Output the (x, y) coordinate of the center of the cell containing the given text.  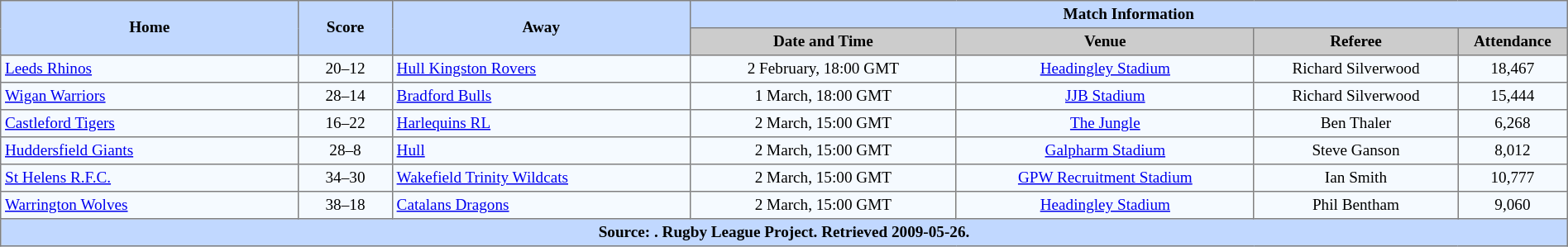
Venue (1105, 41)
Match Information (1128, 15)
Wakefield Trinity Wildcats (541, 178)
Away (541, 28)
9,060 (1513, 205)
16–22 (346, 124)
Date and Time (823, 41)
Galpharm Stadium (1105, 150)
Ben Thaler (1355, 124)
38–18 (346, 205)
Phil Bentham (1355, 205)
Bradford Bulls (541, 96)
Huddersfield Giants (150, 150)
Ian Smith (1355, 178)
6,268 (1513, 124)
28–8 (346, 150)
Wigan Warriors (150, 96)
Home (150, 28)
Attendance (1513, 41)
Catalans Dragons (541, 205)
18,467 (1513, 69)
Score (346, 28)
Hull (541, 150)
Steve Ganson (1355, 150)
20–12 (346, 69)
34–30 (346, 178)
The Jungle (1105, 124)
15,444 (1513, 96)
GPW Recruitment Stadium (1105, 178)
Referee (1355, 41)
St Helens R.F.C. (150, 178)
Harlequins RL (541, 124)
28–14 (346, 96)
Hull Kingston Rovers (541, 69)
Warrington Wolves (150, 205)
JJB Stadium (1105, 96)
1 March, 18:00 GMT (823, 96)
8,012 (1513, 150)
Leeds Rhinos (150, 69)
Source: . Rugby League Project. Retrieved 2009-05-26. (784, 233)
10,777 (1513, 178)
Castleford Tigers (150, 124)
2 February, 18:00 GMT (823, 69)
